Search for the cell housing the specified text and yield its [x, y] center coordinate. 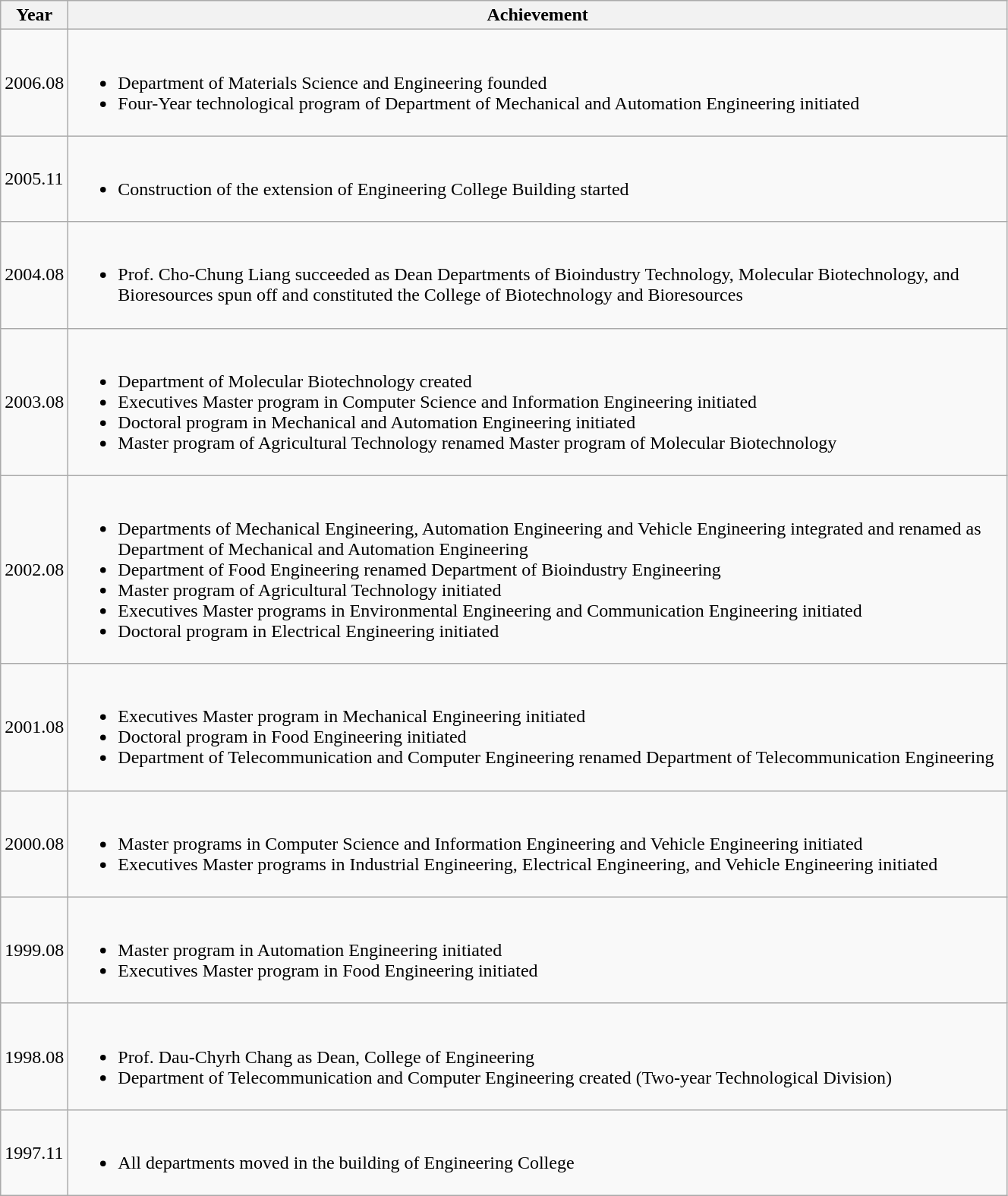
1998.08 [35, 1056]
1999.08 [35, 950]
2000.08 [35, 844]
2002.08 [35, 570]
Achievement [537, 15]
2006.08 [35, 83]
1997.11 [35, 1153]
2004.08 [35, 275]
Master program in Automation Engineering initiatedExecutives Master program in Food Engineering initiated [537, 950]
Year [35, 15]
Construction of the extension of Engineering College Building started [537, 179]
2001.08 [35, 727]
All departments moved in the building of Engineering College [537, 1153]
2003.08 [35, 402]
2005.11 [35, 179]
